Return (X, Y) of the center of cell containing provided text 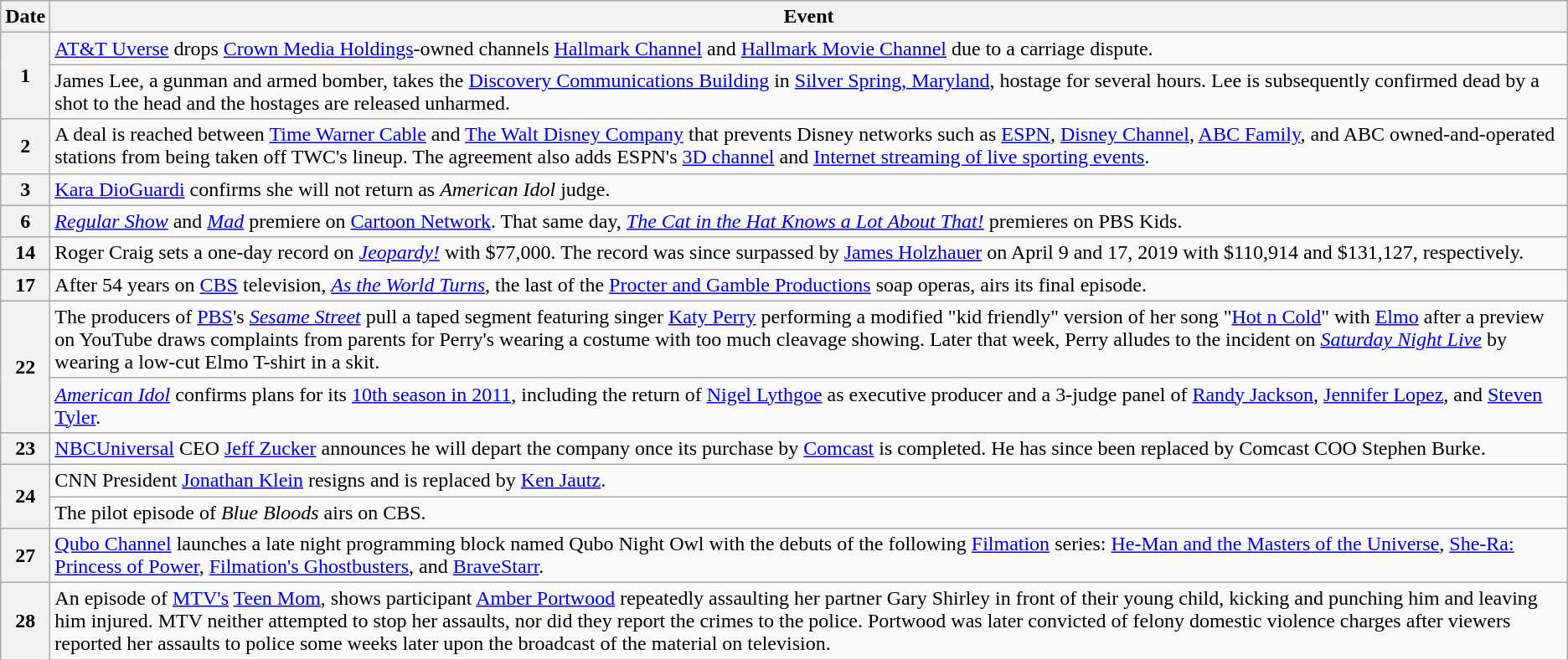
Kara DioGuardi confirms she will not return as American Idol judge. (809, 189)
6 (25, 221)
Date (25, 17)
2 (25, 146)
17 (25, 285)
3 (25, 189)
Regular Show and Mad premiere on Cartoon Network. That same day, The Cat in the Hat Knows a Lot About That! premieres on PBS Kids. (809, 221)
CNN President Jonathan Klein resigns and is replaced by Ken Jautz. (809, 480)
AT&T Uverse drops Crown Media Holdings-owned channels Hallmark Channel and Hallmark Movie Channel due to a carriage dispute. (809, 49)
14 (25, 253)
Event (809, 17)
1 (25, 75)
28 (25, 621)
22 (25, 367)
23 (25, 448)
After 54 years on CBS television, As the World Turns, the last of the Procter and Gamble Productions soap operas, airs its final episode. (809, 285)
The pilot episode of Blue Bloods airs on CBS. (809, 512)
24 (25, 496)
27 (25, 556)
